Pinpoint the cell where the given text exists, returning its [X, Y] midpoint coordinate. 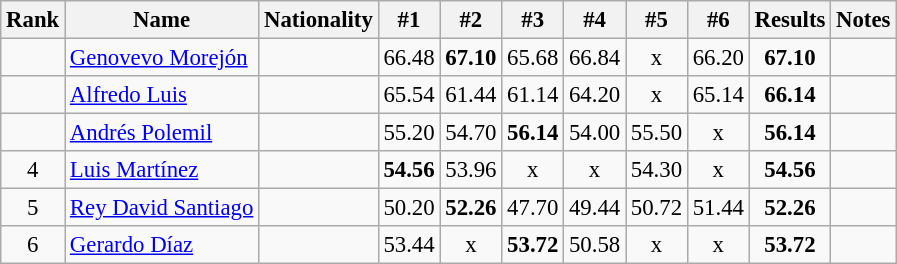
Alfredo Luis [162, 95]
49.44 [595, 208]
#3 [533, 20]
66.84 [595, 58]
50.72 [657, 208]
66.14 [790, 95]
51.44 [718, 208]
Genovevo Morejón [162, 58]
#2 [471, 20]
54.00 [595, 133]
54.70 [471, 133]
#5 [657, 20]
66.48 [409, 58]
#4 [595, 20]
55.20 [409, 133]
Notes [864, 20]
65.54 [409, 95]
Luis Martínez [162, 170]
Name [162, 20]
Gerardo Díaz [162, 245]
53.44 [409, 245]
61.44 [471, 95]
4 [33, 170]
65.68 [533, 58]
Nationality [318, 20]
5 [33, 208]
50.58 [595, 245]
65.14 [718, 95]
Rank [33, 20]
6 [33, 245]
Results [790, 20]
64.20 [595, 95]
#1 [409, 20]
55.50 [657, 133]
66.20 [718, 58]
53.96 [471, 170]
54.30 [657, 170]
Andrés Polemil [162, 133]
47.70 [533, 208]
Rey David Santiago [162, 208]
#6 [718, 20]
61.14 [533, 95]
50.20 [409, 208]
